Locate the cell with the specified text and output its [X, Y] center coordinate. 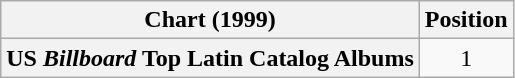
Chart (1999) [210, 20]
1 [466, 58]
Position [466, 20]
US Billboard Top Latin Catalog Albums [210, 58]
